Detect which cell encompasses the target text, then output its [x, y] center coordinate. 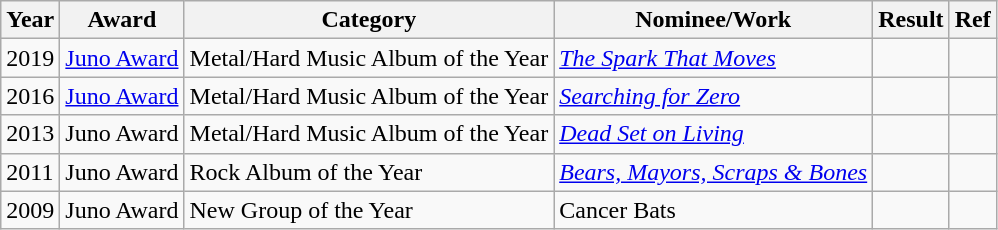
Dead Set on Living [714, 134]
The Spark That Moves [714, 58]
Award [122, 20]
Category [369, 20]
2009 [30, 210]
Ref [972, 20]
Nominee/Work [714, 20]
New Group of the Year [369, 210]
Year [30, 20]
Result [911, 20]
2019 [30, 58]
2011 [30, 172]
2013 [30, 134]
Bears, Mayors, Scraps & Bones [714, 172]
Cancer Bats [714, 210]
Searching for Zero [714, 96]
2016 [30, 96]
Rock Album of the Year [369, 172]
